Return the (X, Y) coordinate for the center point of the cell that contains the specified text.  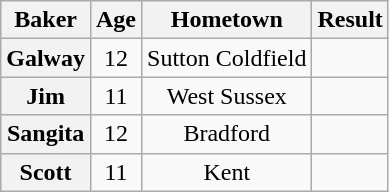
Bradford (227, 134)
Jim (46, 96)
Sutton Coldfield (227, 58)
Result (350, 20)
West Sussex (227, 96)
Hometown (227, 20)
Scott (46, 172)
Galway (46, 58)
Sangita (46, 134)
Kent (227, 172)
Baker (46, 20)
Age (116, 20)
